Return (x, y) of the center of cell containing provided text 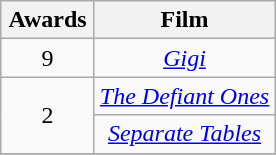
2 (48, 115)
Gigi (184, 58)
Separate Tables (184, 134)
Film (184, 20)
Awards (48, 20)
9 (48, 58)
The Defiant Ones (184, 96)
